For the text-containing cell, return its midpoint in (x, y) coordinate format. 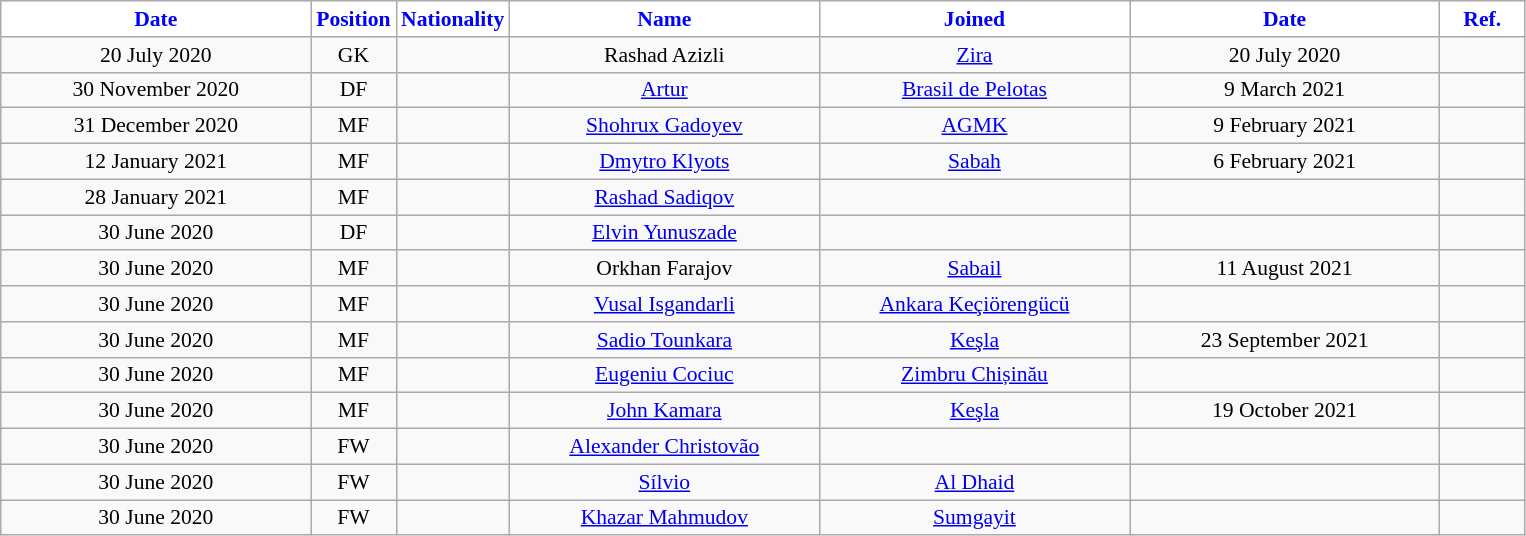
Zira (974, 55)
Sabah (974, 162)
Orkhan Farajov (664, 269)
Rashad Sadiqov (664, 197)
Alexander Christovão (664, 447)
11 August 2021 (1285, 269)
Artur (664, 90)
Ref. (1482, 19)
Sílvio (664, 482)
9 February 2021 (1285, 126)
Khazar Mahmudov (664, 518)
Dmytro Klyots (664, 162)
Rashad Azizli (664, 55)
Zimbru Chișinău (974, 375)
Sabail (974, 269)
Brasil de Pelotas (974, 90)
19 October 2021 (1285, 411)
28 January 2021 (156, 197)
30 November 2020 (156, 90)
GK (354, 55)
Name (664, 19)
Eugeniu Cociuc (664, 375)
Vusal Isgandarli (664, 304)
AGMK (974, 126)
Elvin Yunuszade (664, 233)
Joined (974, 19)
12 January 2021 (156, 162)
Al Dhaid (974, 482)
Nationality (452, 19)
31 December 2020 (156, 126)
Sumgayit (974, 518)
23 September 2021 (1285, 340)
Sadio Tounkara (664, 340)
9 March 2021 (1285, 90)
Shohrux Gadoyev (664, 126)
Ankara Keçiörengücü (974, 304)
John Kamara (664, 411)
Position (354, 19)
6 February 2021 (1285, 162)
